From the cell containing the given text, extract its center point as [X, Y] coordinate. 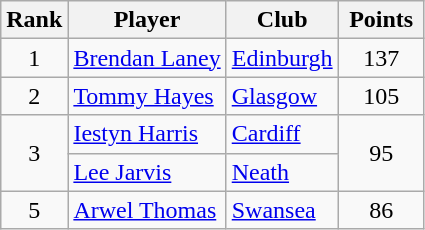
95 [381, 153]
Cardiff [282, 134]
Brendan Laney [147, 58]
Lee Jarvis [147, 172]
Club [282, 20]
1 [34, 58]
Arwel Thomas [147, 210]
86 [381, 210]
Rank [34, 20]
137 [381, 58]
Iestyn Harris [147, 134]
2 [34, 96]
105 [381, 96]
Edinburgh [282, 58]
Glasgow [282, 96]
3 [34, 153]
Swansea [282, 210]
Neath [282, 172]
Tommy Hayes [147, 96]
5 [34, 210]
Player [147, 20]
Points [381, 20]
